Extract the [X, Y] coordinate from the center of the cell holding the provided text.  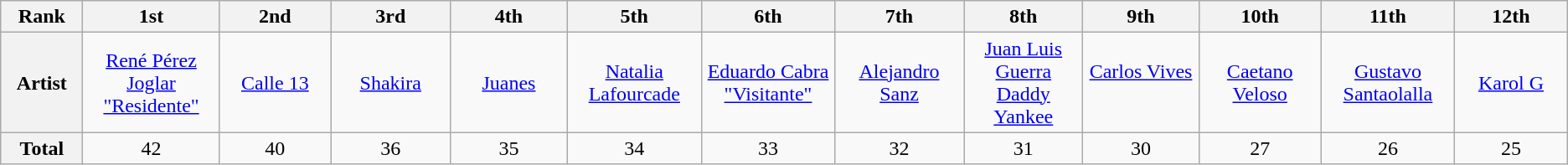
Gustavo Santaolalla [1388, 82]
36 [390, 148]
31 [1024, 148]
Shakira [390, 82]
8th [1024, 17]
Karol G [1511, 82]
33 [769, 148]
Caetano Veloso [1260, 82]
Total [42, 148]
10th [1260, 17]
1st [151, 17]
René Pérez Joglar "Residente" [151, 82]
32 [899, 148]
Carlos Vives [1141, 82]
34 [635, 148]
5th [635, 17]
Eduardo Cabra "Visitante" [769, 82]
3rd [390, 17]
25 [1511, 148]
Rank [42, 17]
12th [1511, 17]
Alejandro Sanz [899, 82]
Juan Luis Guerra Daddy Yankee [1024, 82]
9th [1141, 17]
40 [275, 148]
Natalia Lafourcade [635, 82]
2nd [275, 17]
Calle 13 [275, 82]
6th [769, 17]
26 [1388, 148]
27 [1260, 148]
30 [1141, 148]
11th [1388, 17]
4th [509, 17]
Juanes [509, 82]
42 [151, 148]
35 [509, 148]
Artist [42, 82]
7th [899, 17]
